For the text-containing cell, return its midpoint in [x, y] coordinate format. 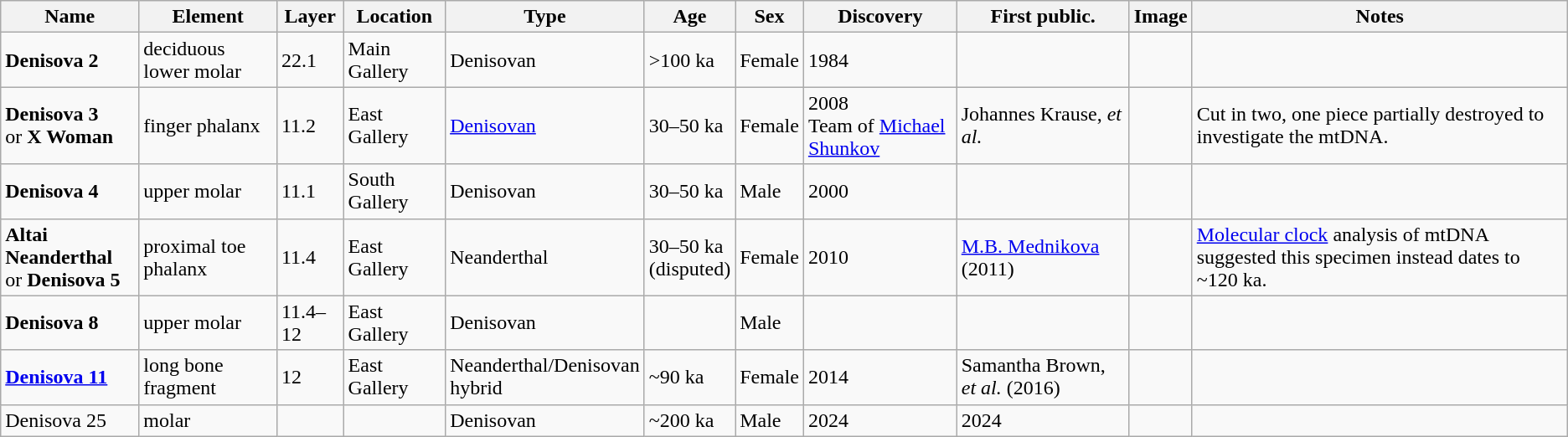
South Gallery [395, 191]
Denisova 2 [70, 60]
Age [689, 17]
2008Team of Michael Shunkov [879, 126]
Denisova 4 [70, 191]
Denisova 3 or X Woman [70, 126]
Type [545, 17]
11.2 [310, 126]
Element [208, 17]
12 [310, 377]
Neanderthal/Denisovanhybrid [545, 377]
Denisova 8 [70, 323]
11.4–12 [310, 323]
22.1 [310, 60]
Neanderthal [545, 257]
11.4 [310, 257]
M.B. Mednikova (2011) [1043, 257]
First public. [1043, 17]
30–50 ka(disputed) [689, 257]
finger phalanx [208, 126]
Altai Neanderthalor Denisova 5 [70, 257]
Image [1161, 17]
Location [395, 17]
11.1 [310, 191]
Molecular clock analysis of mtDNA suggested this specimen instead dates to ~120 ka. [1380, 257]
~200 ka [689, 420]
Sex [770, 17]
Layer [310, 17]
Notes [1380, 17]
long bone fragment [208, 377]
Denisova 25 [70, 420]
Cut in two, one piece partially destroyed to investigate the mtDNA. [1380, 126]
proximal toe phalanx [208, 257]
molar [208, 420]
Main Gallery [395, 60]
2000 [879, 191]
Discovery [879, 17]
2010 [879, 257]
Johannes Krause, et al. [1043, 126]
>100 ka [689, 60]
Samantha Brown, et al. (2016) [1043, 377]
2014 [879, 377]
Name [70, 17]
~90 ka [689, 377]
Denisova 11 [70, 377]
deciduous lower molar [208, 60]
1984 [879, 60]
